Pinpoint the cell where the given text exists, returning its (x, y) midpoint coordinate. 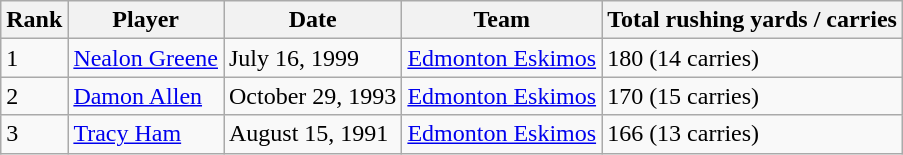
Date (313, 20)
Team (502, 20)
Tracy Ham (146, 134)
Total rushing yards / carries (752, 20)
July 16, 1999 (313, 58)
Rank (34, 20)
Player (146, 20)
180 (14 carries) (752, 58)
3 (34, 134)
2 (34, 96)
Damon Allen (146, 96)
170 (15 carries) (752, 96)
Nealon Greene (146, 58)
166 (13 carries) (752, 134)
August 15, 1991 (313, 134)
October 29, 1993 (313, 96)
1 (34, 58)
